Detect which cell encompasses the target text, then output its [X, Y] center coordinate. 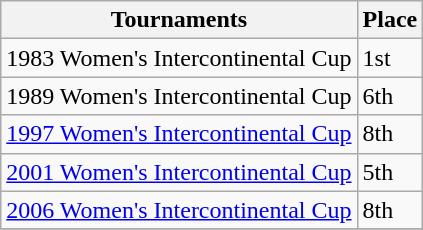
1989 Women's Intercontinental Cup [179, 96]
1997 Women's Intercontinental Cup [179, 134]
2001 Women's Intercontinental Cup [179, 172]
Place [390, 20]
1st [390, 58]
Tournaments [179, 20]
6th [390, 96]
5th [390, 172]
2006 Women's Intercontinental Cup [179, 210]
1983 Women's Intercontinental Cup [179, 58]
